Locate the cell with the specified text and output its (x, y) center coordinate. 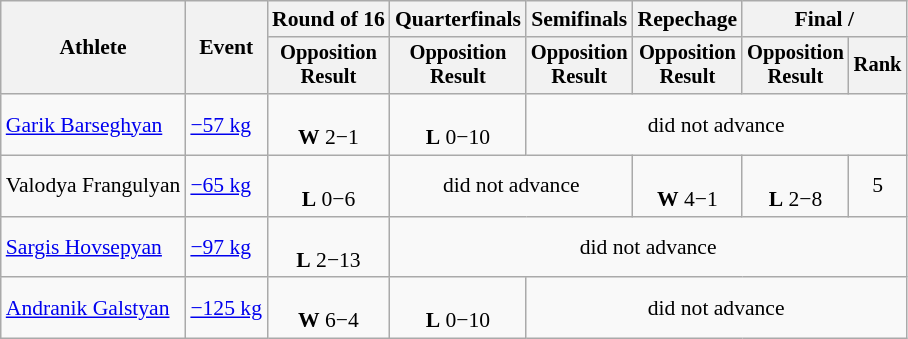
Final / (824, 19)
Athlete (94, 48)
−57 kg (226, 124)
−65 kg (226, 186)
Sargis Hovsepyan (94, 248)
Rank (878, 66)
Garik Barseghyan (94, 124)
Round of 16 (328, 19)
Andranik Galstyan (94, 308)
Event (226, 48)
−97 kg (226, 248)
L 0−6 (328, 186)
−125 kg (226, 308)
Semifinals (580, 19)
L 2−13 (328, 248)
Valodya Frangulyan (94, 186)
Repechage (688, 19)
Quarterfinals (458, 19)
W 6−4 (328, 308)
L 2−8 (796, 186)
W 2−1 (328, 124)
5 (878, 186)
W 4−1 (688, 186)
